For the text-containing cell, return its midpoint in [x, y] coordinate format. 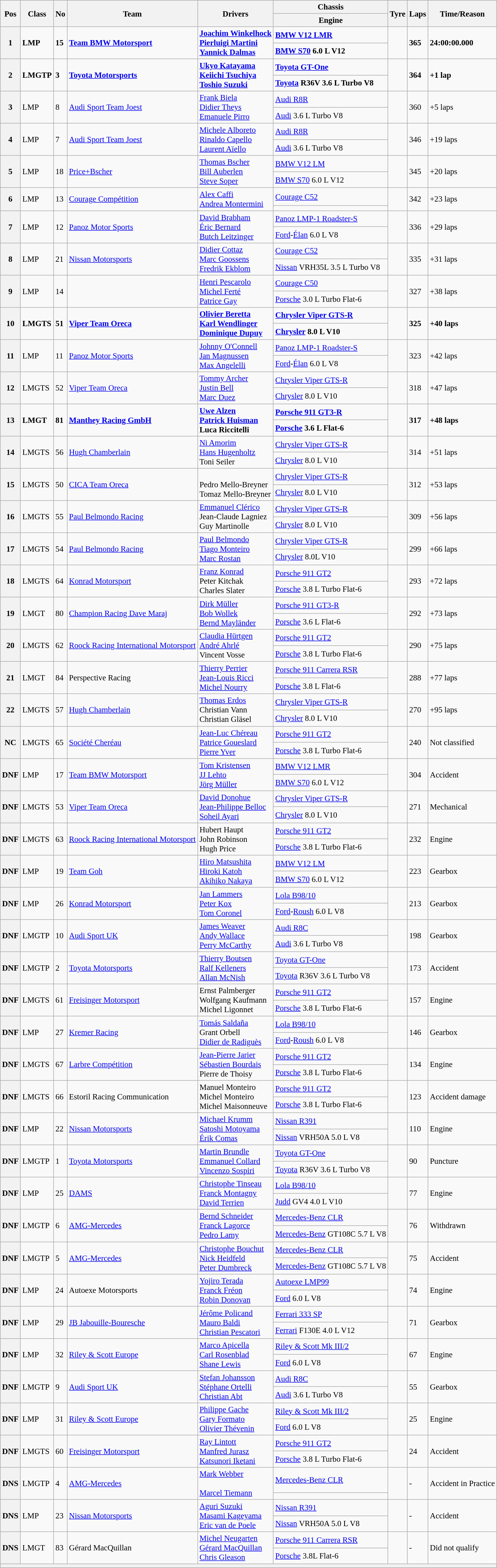
Courage C50 [331, 283]
Christophe Bouchut Nick Heidfeld Peter Dumbreck [235, 1258]
27 [60, 1033]
223 [417, 871]
57 [60, 710]
292 [417, 614]
Ferrari 333 SP [331, 1314]
+29 laps [463, 227]
Perspective Racing [132, 678]
31 [60, 1419]
Stefan Johansson Stéphane Ortelli Christian Abt [235, 1387]
Claudia Hürtgen André Ahrlé Vincent Vosse [235, 646]
71 [417, 1322]
360 [417, 107]
Tomás Saldaña Grant Orbell Didier de Radiguès [235, 1033]
76 [417, 1226]
Jean-Pierre Jarier Sébastien Bourdais Pierre de Thoisy [235, 1065]
James Weaver Andy Wallace Perry McCarthy [235, 936]
299 [417, 549]
Autoexe LMP99 [331, 1282]
Aguri Suzuki Masami Kageyama Eric van de Poele [235, 1516]
290 [417, 646]
Ernst Palmberger Wolfgang Kaufmann Michel Ligonnet [235, 1000]
Ray Lintott Manfred Jurasz Katsunori Iketani [235, 1451]
345 [417, 172]
309 [417, 517]
Emmanuel Clérico Jean-Claude Lagniez Guy Martinolle [235, 517]
Philippe Gache Gary Formato Olivier Thévenin [235, 1419]
346 [417, 140]
24:00:00.000 [463, 43]
Hubert Haupt John Robinson Hugh Price [235, 839]
Joachim Winkelhock Pierluigi Martini Yannick Dalmas [235, 43]
146 [417, 1033]
123 [417, 1097]
Tommy Archer Justin Bell Marc Duez [235, 388]
Martin Brundle Emmanuel Collard Vincenzo Sospiri [235, 1161]
314 [417, 452]
Did not qualify [463, 1548]
Estoril Racing Communication [132, 1097]
Class [37, 13]
198 [417, 936]
26 [60, 903]
Porsche 3.8L Flat-6 [331, 1556]
80 [60, 614]
Champion Racing Dave Maraj [132, 614]
+75 laps [463, 646]
16 [11, 517]
Jérôme Policand Mauro Baldi Christian Pescatori [235, 1322]
Uwe Alzen Patrick Huisman Luca Riccitelli [235, 420]
+42 laps [463, 356]
157 [417, 1000]
Société Cheréau [132, 742]
DAMS [132, 1193]
JB Jabouille-Bouresche [132, 1322]
Hiro Matsushita Hiroki Katoh Akihiko Nakaya [235, 871]
Laps [417, 13]
Henri Pescarolo Michel Ferté Patrice Gay [235, 291]
60 [60, 1451]
29 [60, 1322]
Porsche 3.0 L Turbo Flat-6 [331, 299]
318 [417, 388]
54 [60, 549]
+19 laps [463, 140]
270 [417, 710]
NC [11, 742]
Team Goh [132, 871]
+40 laps [463, 323]
312 [417, 484]
Judd GV4 4.0 L V10 [331, 1201]
Puncture [463, 1161]
Thomas Bscher Bill Auberlen Steve Soper [235, 172]
Franz Konrad Peter Kitchak Charles Slater [235, 581]
Michael Krumm Satoshi Motoyama Érik Comas [235, 1129]
50 [60, 484]
Jean-Luc Chéreau Patrice Goueslard Pierre Yver [235, 742]
Manthey Racing GmbH [132, 420]
Alex Caffi Andrea Montermini [235, 199]
232 [417, 839]
Tom Kristensen JJ Lehto Jörg Müller [235, 775]
Nissan VRH35L 3.5 L Turbo V8 [331, 267]
+95 laps [463, 710]
56 [60, 452]
75 [417, 1258]
83 [60, 1548]
20 [11, 646]
Not classified [463, 742]
173 [417, 968]
Chassis [331, 7]
Thierry Perrier Jean-Louis Ricci Michel Nourry [235, 678]
110 [417, 1129]
+53 laps [463, 484]
Porsche 3.8 L Flat-6 [331, 686]
+23 laps [463, 199]
Tyre [398, 13]
271 [417, 807]
327 [417, 291]
Dirk Müller Bob Wollek Bernd Mayländer [235, 614]
Thomas Erdos Christian Vann Christian Gläsel [235, 710]
213 [417, 903]
CICA Team Oreca [132, 484]
52 [60, 388]
Ukyo Katayama Keiichi Tsuchiya Toshio Suzuki [235, 75]
+47 laps [463, 388]
+31 laps [463, 259]
Marco Apicella Carl Rosenblad Shane Lewis [235, 1354]
288 [417, 678]
Didier Cottaz Marc Goossens Fredrik Ekblom [235, 259]
Frank Biela Didier Theys Emanuele Pirro [235, 107]
Accident damage [463, 1097]
23 [60, 1516]
+72 laps [463, 581]
364 [417, 75]
81 [60, 420]
317 [417, 420]
Ni Amorim Hans Hugenholtz Toni Seiler [235, 452]
Chrysler 8.0L V10 [331, 557]
+38 laps [463, 291]
Paul Belmondo Tiago Monteiro Marc Rostan [235, 549]
Olivier Beretta Karl Wendlinger Dominique Dupuy [235, 323]
Johnny O'Connell Jan Magnussen Max Angelelli [235, 356]
53 [60, 807]
336 [417, 227]
304 [417, 775]
Manuel Monteiro Michel Monteiro Michel Maisonneuve [235, 1097]
62 [60, 646]
Kremer Racing [132, 1033]
66 [60, 1097]
+20 laps [463, 172]
Mark Webber Marcel Tiemann [235, 1484]
David Brabham Éric Bernard Butch Leitzinger [235, 227]
Courage Compétition [132, 199]
Jan Lammers Peter Kox Tom Coronel [235, 903]
Yojiro Terada Franck Fréon Robin Donovan [235, 1290]
+56 laps [463, 517]
Time/Reason [463, 13]
Ferrari F130E 4.0 L V12 [331, 1331]
+66 laps [463, 549]
365 [417, 43]
325 [417, 323]
335 [417, 259]
134 [417, 1065]
Michele Alboreto Rinaldo Capello Laurent Aïello [235, 140]
64 [60, 581]
90 [417, 1161]
32 [60, 1354]
Christophe Tinseau Franck Montagny David Terrien [235, 1193]
61 [60, 1000]
63 [60, 839]
Drivers [235, 13]
240 [417, 742]
84 [60, 678]
Pos [11, 13]
No [60, 13]
Larbre Compétition [132, 1065]
Mechanical [463, 807]
74 [417, 1290]
+5 laps [463, 107]
342 [417, 199]
+77 laps [463, 678]
Gérard MacQuillan [132, 1548]
Bernd Schneider Franck Lagorce Pedro Lamy [235, 1226]
Withdrawn [463, 1226]
+1 lap [463, 75]
Team [132, 13]
293 [417, 581]
Thierry Boutsen Ralf Kelleners Allan McNish [235, 968]
65 [60, 742]
Accident in Practice [463, 1484]
77 [417, 1193]
51 [60, 323]
323 [417, 356]
Price+Bscher [132, 172]
Autoexe Motorsports [132, 1290]
David Donohue Jean-Philippe Belloc Soheil Ayari [235, 807]
Michel Neugarten Gérard MacQuillan Chris Gleason [235, 1548]
+73 laps [463, 614]
+48 laps [463, 420]
+51 laps [463, 452]
Pedro Mello-Breyner Tomaz Mello-Breyner [235, 484]
